Locate the cell with the specified text and output its [X, Y] center coordinate. 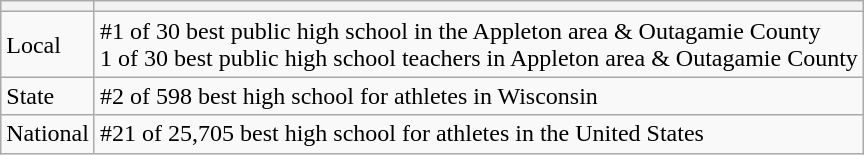
#1 of 30 best public high school in the Appleton area & Outagamie County1 of 30 best public high school teachers in Appleton area & Outagamie County [478, 44]
Local [48, 44]
#2 of 598 best high school for athletes in Wisconsin [478, 96]
#21 of 25,705 best high school for athletes in the United States [478, 134]
State [48, 96]
National [48, 134]
